Return [x, y] of the center of cell containing provided text 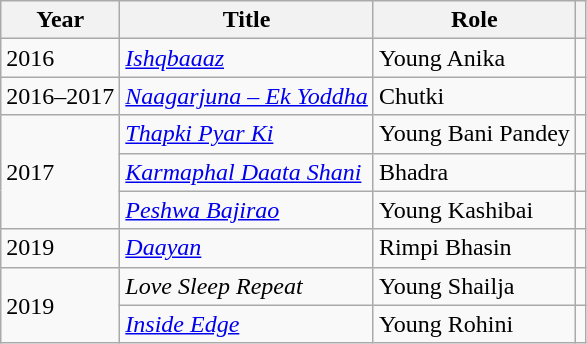
2017 [60, 172]
Chutki [474, 96]
Ishqbaaaz [247, 58]
Role [474, 20]
Bhadra [474, 172]
Young Kashibai [474, 210]
Daayan [247, 248]
2016 [60, 58]
Young Rohini [474, 324]
Naagarjuna – Ek Yoddha [247, 96]
Year [60, 20]
Thapki Pyar Ki [247, 134]
2016–2017 [60, 96]
Rimpi Bhasin [474, 248]
Inside Edge [247, 324]
Young Shailja [474, 286]
Title [247, 20]
Love Sleep Repeat [247, 286]
Young Anika [474, 58]
Young Bani Pandey [474, 134]
Peshwa Bajirao [247, 210]
Karmaphal Daata Shani [247, 172]
